Search for the cell housing the specified text and yield its [x, y] center coordinate. 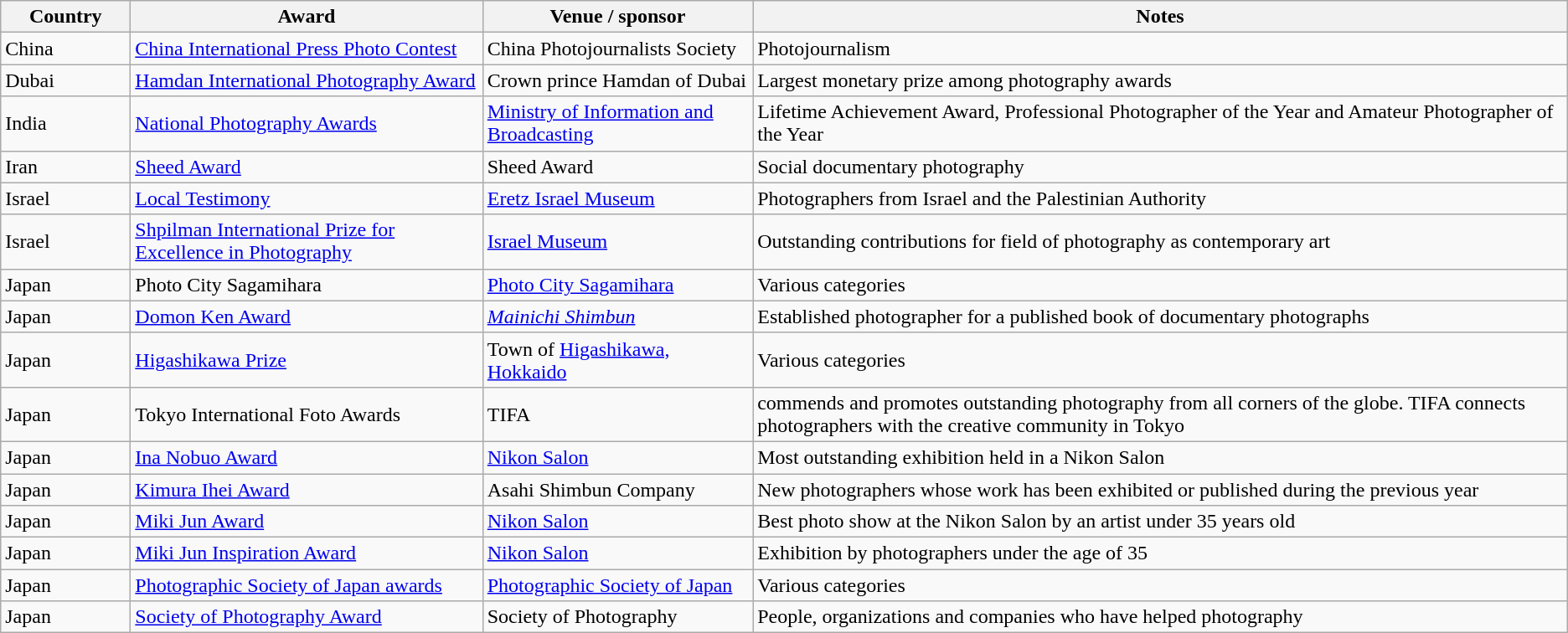
Photojournalism [1161, 49]
Best photo show at the Nikon Salon by an artist under 35 years old [1161, 522]
Notes [1161, 17]
Country [65, 17]
Photographic Society of Japan [617, 585]
Social documentary photography [1161, 167]
Israel Museum [617, 241]
Asahi Shimbun Company [617, 490]
Established photographer for a published book of documentary photographs [1161, 316]
Tokyo International Foto Awards [307, 414]
Photographers from Israel and the Palestinian Authority [1161, 198]
Ministry of Information and Broadcasting [617, 124]
China [65, 49]
China International Press Photo Contest [307, 49]
Hamdan International Photography Award [307, 80]
Dubai [65, 80]
China Photojournalists Society [617, 49]
Photographic Society of Japan awards [307, 585]
Domon Ken Award [307, 316]
Award [307, 17]
Miki Jun Inspiration Award [307, 553]
Ina Nobuo Award [307, 457]
New photographers whose work has been exhibited or published during the previous year [1161, 490]
Miki Jun Award [307, 522]
People, organizations and companies who have helped photography [1161, 617]
Higashikawa Prize [307, 360]
TIFA [617, 414]
Outstanding contributions for field of photography as contemporary art [1161, 241]
Local Testimony [307, 198]
Kimura Ihei Award [307, 490]
National Photography Awards [307, 124]
Mainichi Shimbun [617, 316]
Lifetime Achievement Award, Professional Photographer of the Year and Amateur Photographer of the Year [1161, 124]
Iran [65, 167]
Venue / sponsor [617, 17]
commends and promotes outstanding photography from all corners of the globe. TIFA connects photographers with the creative community in Tokyo [1161, 414]
Largest monetary prize among photography awards [1161, 80]
Crown prince Hamdan of Dubai [617, 80]
Most outstanding exhibition held in a Nikon Salon [1161, 457]
Town of Higashikawa, Hokkaido [617, 360]
Society of Photography Award [307, 617]
Eretz Israel Museum [617, 198]
Exhibition by photographers under the age of 35 [1161, 553]
Shpilman International Prize for Excellence in Photography [307, 241]
Society of Photography [617, 617]
India [65, 124]
